Output the (x, y) coordinate of the center of the cell containing the given text.  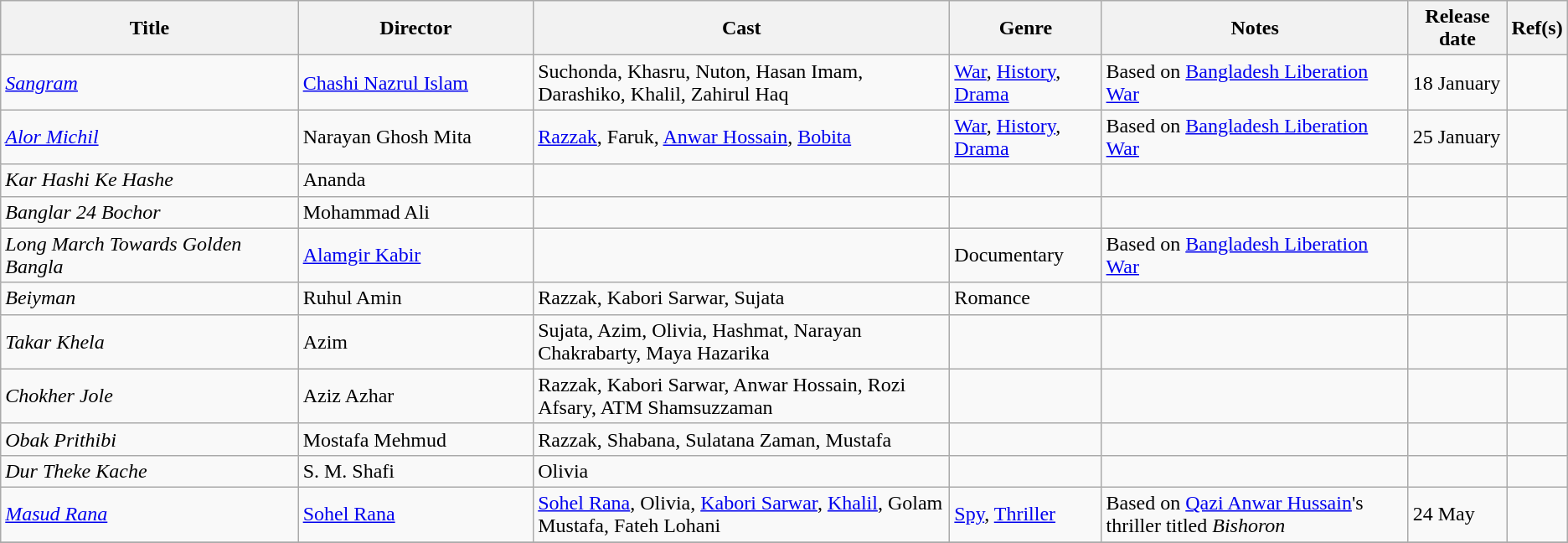
Obak Prithibi (149, 439)
Chashi Nazrul Islam (415, 82)
Genre (1025, 28)
Ref(s) (1537, 28)
Chokher Jole (149, 396)
Ruhul Amin (415, 298)
24 May (1457, 515)
Beiyman (149, 298)
Director (415, 28)
Mostafa Mehmud (415, 439)
Title (149, 28)
Long March Towards Golden Bangla (149, 255)
18 January (1457, 82)
S. M. Shafi (415, 471)
Suchonda, Khasru, Nuton, Hasan Imam, Darashiko, Khalil, Zahirul Haq (742, 82)
Sohel Rana (415, 515)
25 January (1457, 137)
Olivia (742, 471)
Romance (1025, 298)
Ananda (415, 180)
Azim (415, 342)
Alor Michil (149, 137)
Spy, Thriller (1025, 515)
Sujata, Azim, Olivia, Hashmat, Narayan Chakrabarty, Maya Hazarika (742, 342)
Sohel Rana, Olivia, Kabori Sarwar, Khalil, Golam Mustafa, Fateh Lohani (742, 515)
Cast (742, 28)
Notes (1255, 28)
Based on Qazi Anwar Hussain's thriller titled Bishoron (1255, 515)
Documentary (1025, 255)
Kar Hashi Ke Hashe (149, 180)
Razzak, Shabana, Sulatana Zaman, Mustafa (742, 439)
Masud Rana (149, 515)
Aziz Azhar (415, 396)
Takar Khela (149, 342)
Release date (1457, 28)
Razzak, Kabori Sarwar, Anwar Hossain, Rozi Afsary, ATM Shamsuzzaman (742, 396)
Sangram (149, 82)
Alamgir Kabir (415, 255)
Razzak, Faruk, Anwar Hossain, Bobita (742, 137)
Banglar 24 Bochor (149, 212)
Narayan Ghosh Mita (415, 137)
Dur Theke Kache (149, 471)
Mohammad Ali (415, 212)
Razzak, Kabori Sarwar, Sujata (742, 298)
